Find where the given text appears and provide that cell's center as (x, y) coordinate. 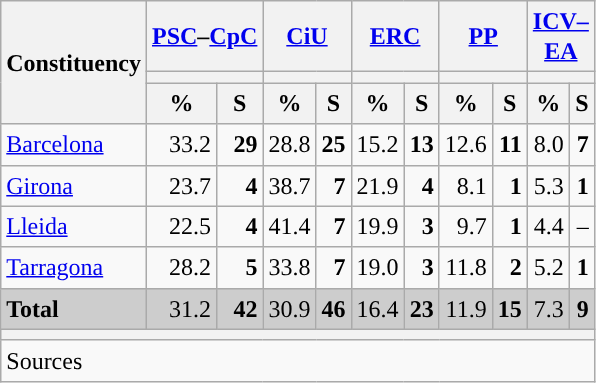
Sources (298, 360)
42 (240, 308)
16.4 (378, 308)
19.0 (378, 268)
5 (240, 268)
Barcelona (74, 144)
11 (510, 144)
33.8 (290, 268)
15.2 (378, 144)
5.2 (548, 268)
8.1 (466, 186)
25 (334, 144)
31.2 (181, 308)
ERC (395, 36)
21.9 (378, 186)
– (582, 226)
Lleida (74, 226)
9 (582, 308)
Constituency (74, 62)
28.8 (290, 144)
PSC–CpC (204, 36)
33.2 (181, 144)
5.3 (548, 186)
19.9 (378, 226)
PP (483, 36)
15 (510, 308)
12.6 (466, 144)
13 (422, 144)
23 (422, 308)
11.8 (466, 268)
23.7 (181, 186)
CiU (307, 36)
8.0 (548, 144)
4.4 (548, 226)
9.7 (466, 226)
Total (74, 308)
2 (510, 268)
Tarragona (74, 268)
29 (240, 144)
22.5 (181, 226)
30.9 (290, 308)
46 (334, 308)
Girona (74, 186)
41.4 (290, 226)
7.3 (548, 308)
38.7 (290, 186)
11.9 (466, 308)
28.2 (181, 268)
ICV–EA (560, 36)
